For the text-containing cell, return its midpoint in (x, y) coordinate format. 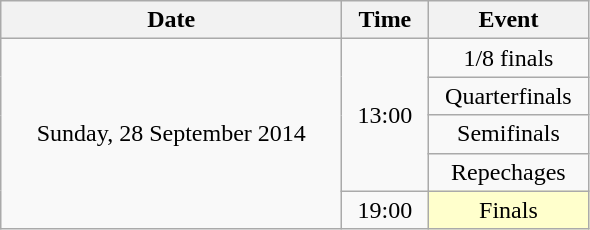
19:00 (385, 210)
Semifinals (508, 134)
1/8 finals (508, 58)
Finals (508, 210)
Repechages (508, 172)
Sunday, 28 September 2014 (172, 134)
Date (172, 20)
Event (508, 20)
Quarterfinals (508, 96)
Time (385, 20)
13:00 (385, 115)
